Locate the cell with the specified text and output its [x, y] center coordinate. 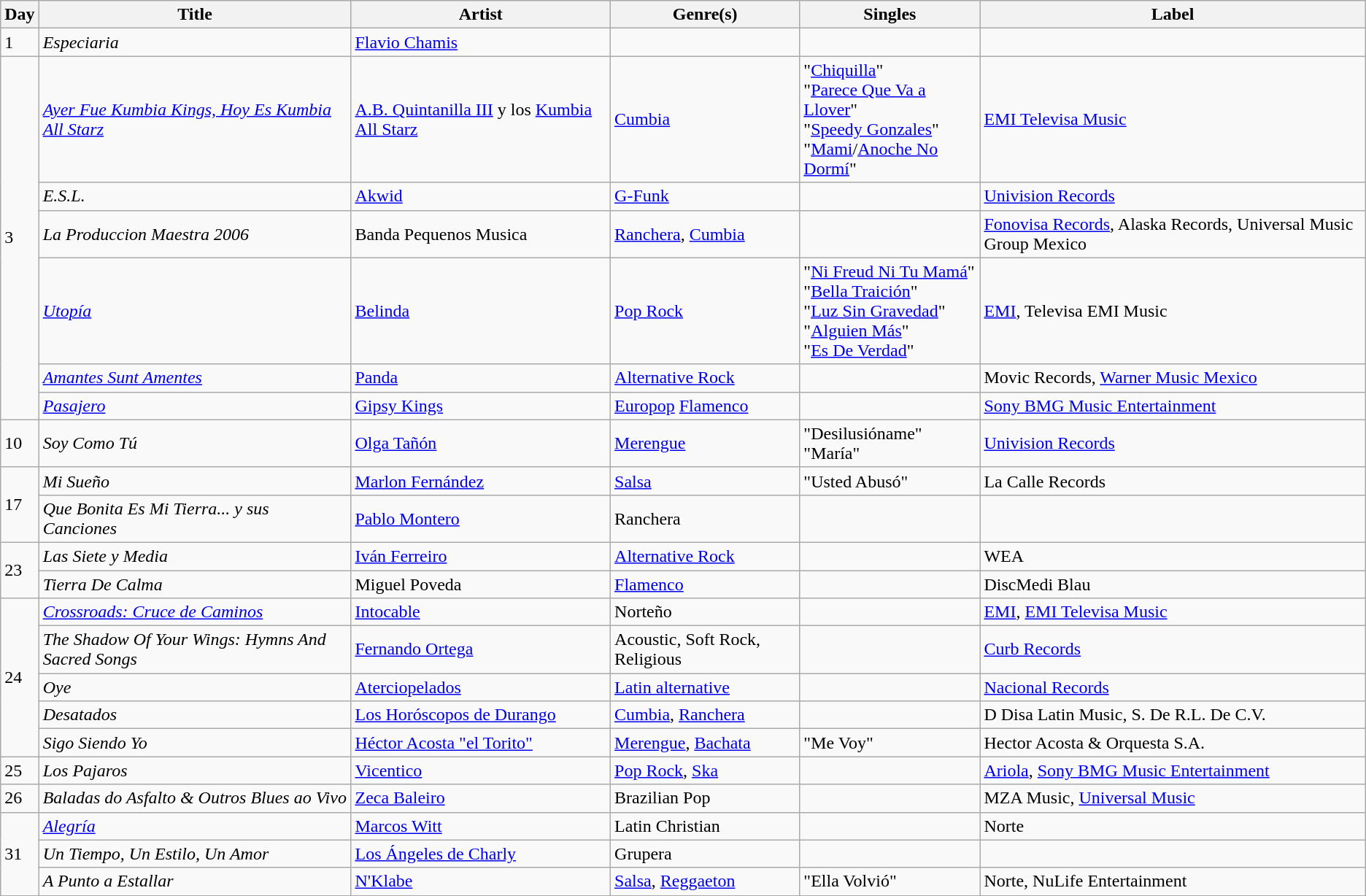
Gipsy Kings [481, 406]
"Chiquilla""Parece Que Va a Llover""Speedy Gonzales""Mami/Anoche No Dormí" [890, 120]
Sony BMG Music Entertainment [1173, 406]
Aterciopelados [481, 687]
Pablo Montero [481, 518]
Los Horóscopos de Durango [481, 715]
Tierra De Calma [195, 584]
Salsa [705, 481]
Movic Records, Warner Music Mexico [1173, 378]
Cumbia, Ranchera [705, 715]
Merengue [705, 444]
Mi Sueño [195, 481]
EMI, Televisa EMI Music [1173, 311]
Nacional Records [1173, 687]
Que Bonita Es Mi Tierra... y sus Canciones [195, 518]
Oye [195, 687]
Singles [890, 15]
"Usted Abusó" [890, 481]
Day [20, 15]
Olga Tañón [481, 444]
Artist [481, 15]
Norte, NuLife Entertainment [1173, 881]
Marlon Fernández [481, 481]
D Disa Latin Music, S. De R.L. De C.V. [1173, 715]
A.B. Quintanilla III y los Kumbia All Starz [481, 120]
A Punto a Estallar [195, 881]
Hector Acosta & Orquesta S.A. [1173, 743]
Label [1173, 15]
25 [20, 771]
Akwid [481, 196]
N'Klabe [481, 881]
Latin Christian [705, 826]
26 [20, 798]
Soy Como Tú [195, 444]
Baladas do Asfalto & Outros Blues ao Vivo [195, 798]
Europop Flamenco [705, 406]
10 [20, 444]
Ayer Fue Kumbia Kings, Hoy Es Kumbia All Starz [195, 120]
DiscMedi Blau [1173, 584]
Miguel Poveda [481, 584]
La Produccion Maestra 2006 [195, 233]
Utopía [195, 311]
E.S.L. [195, 196]
Alegría [195, 826]
31 [20, 854]
Ranchera, Cumbia [705, 233]
Vicentico [481, 771]
Marcos Witt [481, 826]
Héctor Acosta "el Torito" [481, 743]
Los Ángeles de Charly [481, 854]
Pop Rock, Ska [705, 771]
Iván Ferreiro [481, 556]
"Me Voy" [890, 743]
The Shadow Of Your Wings: Hymns And Sacred Songs [195, 649]
Un Tiempo, Un Estilo, Un Amor [195, 854]
EMI, EMI Televisa Music [1173, 612]
Norteño [705, 612]
Crossroads: Cruce de Caminos [195, 612]
Pasajero [195, 406]
La Calle Records [1173, 481]
Title [195, 15]
1 [20, 42]
17 [20, 505]
"Ella Volvió" [890, 881]
Norte [1173, 826]
Fonovisa Records, Alaska Records, Universal Music Group Mexico [1173, 233]
Pop Rock [705, 311]
Cumbia [705, 120]
Fernando Ortega [481, 649]
"Desilusióname""María" [890, 444]
Curb Records [1173, 649]
Belinda [481, 311]
Brazilian Pop [705, 798]
3 [20, 238]
Las Siete y Media [195, 556]
23 [20, 570]
Latin alternative [705, 687]
G-Funk [705, 196]
Zeca Baleiro [481, 798]
Amantes Sunt Amentes [195, 378]
"Ni Freud Ni Tu Mamá""Bella Traición""Luz Sin Gravedad""Alguien Más""Es De Verdad" [890, 311]
WEA [1173, 556]
Los Pajaros [195, 771]
24 [20, 677]
Ariola, Sony BMG Music Entertainment [1173, 771]
EMI Televisa Music [1173, 120]
Flavio Chamis [481, 42]
Ranchera [705, 518]
MZA Music, Universal Music [1173, 798]
Flamenco [705, 584]
Sigo Siendo Yo [195, 743]
Especiaria [195, 42]
Grupera [705, 854]
Panda [481, 378]
Desatados [195, 715]
Banda Pequenos Musica [481, 233]
Salsa, Reggaeton [705, 881]
Genre(s) [705, 15]
Acoustic, Soft Rock, Religious [705, 649]
Intocable [481, 612]
Merengue, Bachata [705, 743]
